Locate the cell with the specified text and output its (x, y) center coordinate. 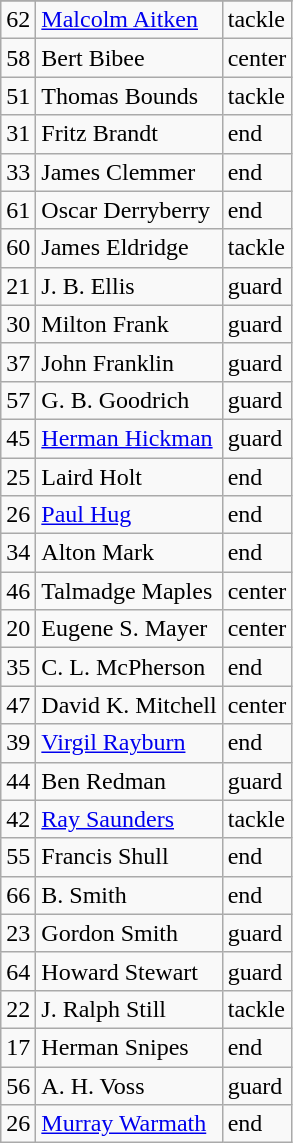
Paul Hug (129, 515)
66 (18, 895)
A. H. Voss (129, 1085)
Bert Bibee (129, 58)
Malcolm Aitken (129, 20)
Ben Redman (129, 781)
46 (18, 591)
37 (18, 362)
Talmadge Maples (129, 591)
Thomas Bounds (129, 96)
C. L. McPherson (129, 667)
David K. Mitchell (129, 705)
Milton Frank (129, 324)
62 (18, 20)
Francis Shull (129, 857)
34 (18, 553)
Herman Snipes (129, 1047)
61 (18, 210)
30 (18, 324)
Eugene S. Mayer (129, 629)
57 (18, 400)
G. B. Goodrich (129, 400)
35 (18, 667)
John Franklin (129, 362)
20 (18, 629)
Alton Mark (129, 553)
60 (18, 248)
James Eldridge (129, 248)
Herman Hickman (129, 438)
James Clemmer (129, 172)
Gordon Smith (129, 933)
B. Smith (129, 895)
J. Ralph Still (129, 1009)
33 (18, 172)
Laird Holt (129, 477)
55 (18, 857)
23 (18, 933)
64 (18, 971)
Virgil Rayburn (129, 743)
Fritz Brandt (129, 134)
56 (18, 1085)
21 (18, 286)
J. B. Ellis (129, 286)
Ray Saunders (129, 819)
Oscar Derryberry (129, 210)
51 (18, 96)
45 (18, 438)
31 (18, 134)
Howard Stewart (129, 971)
42 (18, 819)
Murray Warmath (129, 1124)
44 (18, 781)
25 (18, 477)
39 (18, 743)
17 (18, 1047)
58 (18, 58)
47 (18, 705)
22 (18, 1009)
